Identify which cell holds the provided text, then report its [X, Y] central coordinate. 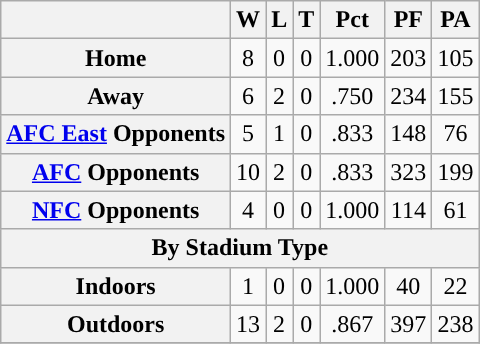
Home [116, 58]
323 [408, 172]
10 [248, 172]
AFC Opponents [116, 172]
.750 [352, 96]
By Stadium Type [240, 248]
AFC East Opponents [116, 134]
PA [456, 20]
Outdoors [116, 324]
76 [456, 134]
155 [456, 96]
T [306, 20]
Away [116, 96]
105 [456, 58]
PF [408, 20]
Pct [352, 20]
8 [248, 58]
NFC Opponents [116, 210]
148 [408, 134]
234 [408, 96]
5 [248, 134]
6 [248, 96]
.867 [352, 324]
22 [456, 286]
61 [456, 210]
238 [456, 324]
397 [408, 324]
W [248, 20]
40 [408, 286]
114 [408, 210]
4 [248, 210]
199 [456, 172]
L [280, 20]
Indoors [116, 286]
203 [408, 58]
13 [248, 324]
